Locate the cell with the specified text and output its (X, Y) center coordinate. 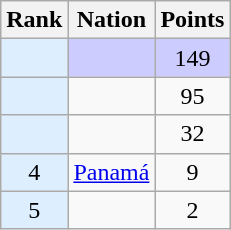
149 (192, 58)
9 (192, 172)
2 (192, 210)
4 (34, 172)
Rank (34, 20)
32 (192, 134)
Points (192, 20)
Nation (112, 20)
Panamá (112, 172)
95 (192, 96)
5 (34, 210)
